Capture the cell that displays the provided text and extract its [X, Y] central coordinate. 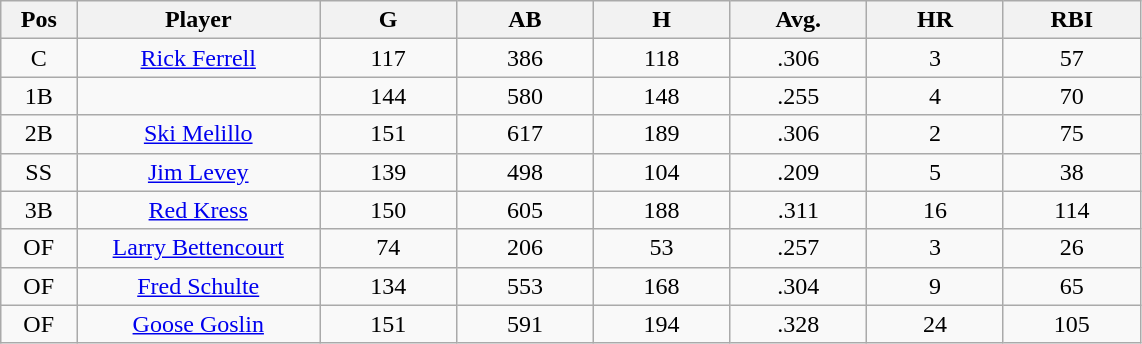
53 [662, 248]
150 [388, 210]
70 [1072, 96]
.257 [798, 248]
16 [936, 210]
553 [526, 286]
114 [1072, 210]
SS [39, 172]
75 [1072, 134]
.209 [798, 172]
RBI [1072, 20]
74 [388, 248]
4 [936, 96]
386 [526, 58]
AB [526, 20]
1B [39, 96]
Pos [39, 20]
117 [388, 58]
206 [526, 248]
5 [936, 172]
65 [1072, 286]
Player [198, 20]
139 [388, 172]
Larry Bettencourt [198, 248]
Goose Goslin [198, 324]
148 [662, 96]
Red Kress [198, 210]
194 [662, 324]
.328 [798, 324]
118 [662, 58]
.255 [798, 96]
188 [662, 210]
144 [388, 96]
26 [1072, 248]
G [388, 20]
24 [936, 324]
105 [1072, 324]
168 [662, 286]
134 [388, 286]
3B [39, 210]
2 [936, 134]
498 [526, 172]
591 [526, 324]
104 [662, 172]
HR [936, 20]
Avg. [798, 20]
Fred Schulte [198, 286]
C [39, 58]
2B [39, 134]
.311 [798, 210]
Ski Melillo [198, 134]
H [662, 20]
189 [662, 134]
9 [936, 286]
580 [526, 96]
.304 [798, 286]
Jim Levey [198, 172]
38 [1072, 172]
57 [1072, 58]
617 [526, 134]
605 [526, 210]
Rick Ferrell [198, 58]
